For the text-containing cell, return its midpoint in (X, Y) coordinate format. 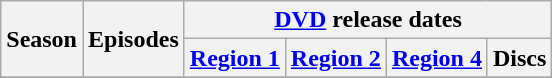
Region 4 (436, 58)
Discs (519, 58)
DVD release dates (368, 20)
Season (42, 39)
Episodes (133, 39)
Region 2 (336, 58)
Region 1 (234, 58)
